From the cell containing the given text, extract its center point as [x, y] coordinate. 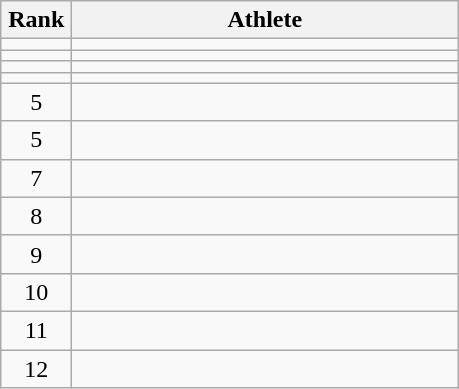
Rank [36, 20]
9 [36, 254]
11 [36, 330]
Athlete [265, 20]
10 [36, 292]
8 [36, 216]
12 [36, 369]
7 [36, 178]
